Return (x, y) of the center of cell containing provided text 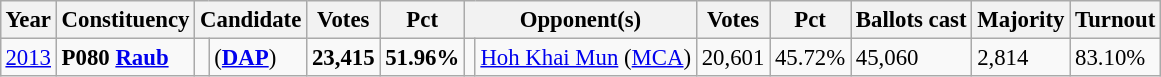
2013 (28, 57)
Ballots cast (910, 20)
Hoh Khai Mun (MCA) (586, 57)
(DAP) (258, 57)
45,060 (910, 57)
20,601 (732, 57)
Turnout (1116, 20)
P080 Raub (125, 57)
Opponent(s) (580, 20)
Candidate (251, 20)
2,814 (1021, 57)
23,415 (344, 57)
Constituency (125, 20)
83.10% (1116, 57)
Year (28, 20)
Majority (1021, 20)
45.72% (810, 57)
51.96% (422, 57)
